Find where the given text appears and provide that cell's center as (x, y) coordinate. 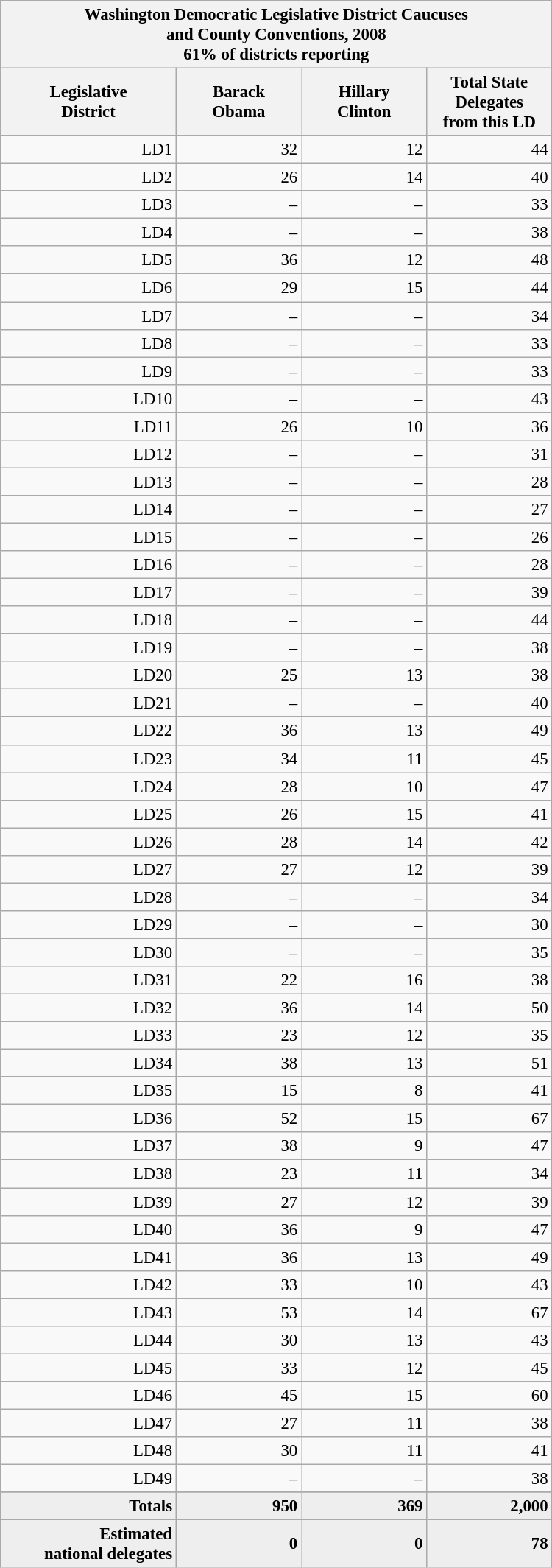
LD13 (88, 482)
LD11 (88, 426)
31 (489, 454)
LD30 (88, 952)
LD42 (88, 1284)
HillaryClinton (364, 102)
LD22 (88, 731)
LD7 (88, 316)
52 (238, 1119)
LD36 (88, 1119)
LD8 (88, 343)
LD5 (88, 260)
LD24 (88, 787)
LD23 (88, 759)
Washington Democratic Legislative District Caucusesand County Conventions, 200861% of districts reporting (277, 35)
LD33 (88, 1036)
LD18 (88, 620)
LD34 (88, 1064)
LegislativeDistrict (88, 102)
LD46 (88, 1396)
LD1 (88, 150)
LD9 (88, 371)
LD49 (88, 1479)
22 (238, 980)
Totals (88, 1506)
LD16 (88, 565)
LD3 (88, 205)
950 (238, 1506)
LD12 (88, 454)
29 (238, 288)
25 (238, 675)
LD19 (88, 648)
LD27 (88, 870)
51 (489, 1064)
LD2 (88, 177)
LD31 (88, 980)
LD45 (88, 1368)
16 (364, 980)
LD35 (88, 1091)
LD32 (88, 1008)
LD38 (88, 1174)
42 (489, 842)
32 (238, 150)
LD41 (88, 1257)
LD40 (88, 1229)
LD39 (88, 1202)
LD47 (88, 1423)
369 (364, 1506)
60 (489, 1396)
LD21 (88, 703)
8 (364, 1091)
LD14 (88, 510)
LD20 (88, 675)
LD43 (88, 1312)
LD48 (88, 1451)
LD37 (88, 1147)
2,000 (489, 1506)
LD28 (88, 897)
Total State Delegatesfrom this LD (489, 102)
LD17 (88, 593)
BarackObama (238, 102)
Estimatednational delegates (88, 1544)
LD10 (88, 398)
LD26 (88, 842)
53 (238, 1312)
78 (489, 1544)
LD6 (88, 288)
LD29 (88, 925)
LD15 (88, 537)
48 (489, 260)
LD25 (88, 814)
LD4 (88, 233)
LD44 (88, 1340)
50 (489, 1008)
